Detect which cell encompasses the target text, then output its (x, y) center coordinate. 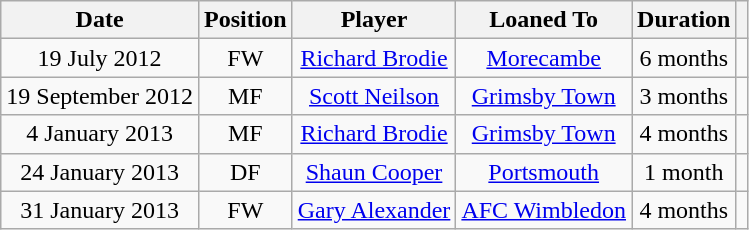
Shaun Cooper (374, 172)
31 January 2013 (100, 210)
Duration (684, 20)
24 January 2013 (100, 172)
Position (245, 20)
Gary Alexander (374, 210)
4 January 2013 (100, 134)
Loaned To (544, 20)
3 months (684, 96)
Scott Neilson (374, 96)
Player (374, 20)
6 months (684, 58)
19 July 2012 (100, 58)
Morecambe (544, 58)
AFC Wimbledon (544, 210)
Date (100, 20)
1 month (684, 172)
19 September 2012 (100, 96)
Portsmouth (544, 172)
DF (245, 172)
